Identify which cell holds the provided text, then report its [x, y] central coordinate. 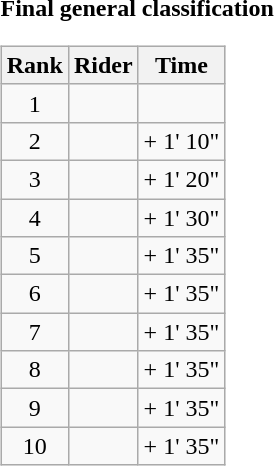
1 [34, 103]
+ 1' 10" [182, 141]
3 [34, 179]
4 [34, 217]
9 [34, 408]
2 [34, 141]
Rider [103, 65]
Time [182, 65]
+ 1' 20" [182, 179]
5 [34, 256]
+ 1' 30" [182, 217]
6 [34, 294]
7 [34, 332]
8 [34, 370]
Rank [34, 65]
10 [34, 446]
